Search for the cell housing the specified text and yield its [x, y] center coordinate. 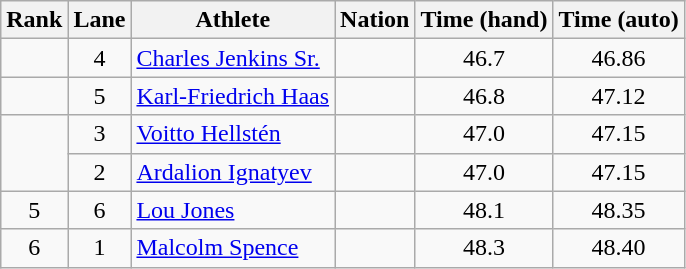
Athlete [233, 20]
48.35 [618, 210]
Nation [375, 20]
Malcolm Spence [233, 248]
4 [100, 58]
Charles Jenkins Sr. [233, 58]
46.86 [618, 58]
48.3 [484, 248]
2 [100, 172]
Ardalion Ignatyev [233, 172]
Karl-Friedrich Haas [233, 96]
3 [100, 134]
Lane [100, 20]
46.8 [484, 96]
47.12 [618, 96]
48.40 [618, 248]
48.1 [484, 210]
46.7 [484, 58]
Lou Jones [233, 210]
Voitto Hellstén [233, 134]
Time (auto) [618, 20]
1 [100, 248]
Rank [34, 20]
Time (hand) [484, 20]
